Scan for the cell matching the given text and deliver its (x, y) coordinate at center. 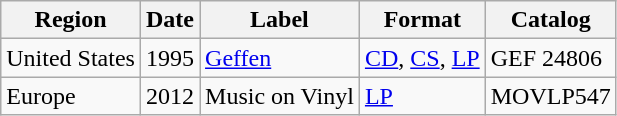
MOVLP547 (550, 96)
2012 (170, 96)
Music on Vinyl (280, 96)
Europe (71, 96)
Date (170, 20)
1995 (170, 58)
LP (422, 96)
Region (71, 20)
CD, CS, LP (422, 58)
GEF 24806 (550, 58)
Format (422, 20)
Catalog (550, 20)
Geffen (280, 58)
United States (71, 58)
Label (280, 20)
